Return [X, Y] of the center of cell containing provided text 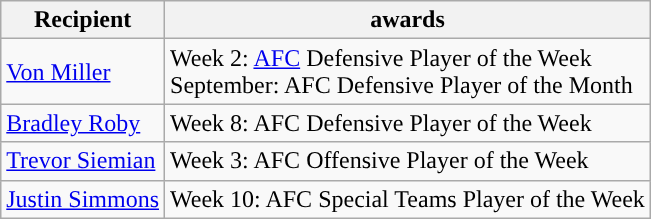
awards [408, 20]
Bradley Roby [83, 123]
Von Miller [83, 72]
Justin Simmons [83, 199]
Trevor Siemian [83, 161]
Week 2: AFC Defensive Player of the WeekSeptember: AFC Defensive Player of the Month [408, 72]
Week 8: AFC Defensive Player of the Week [408, 123]
Week 10: AFC Special Teams Player of the Week [408, 199]
Recipient [83, 20]
Week 3: AFC Offensive Player of the Week [408, 161]
